Search for the cell housing the specified text and yield its (x, y) center coordinate. 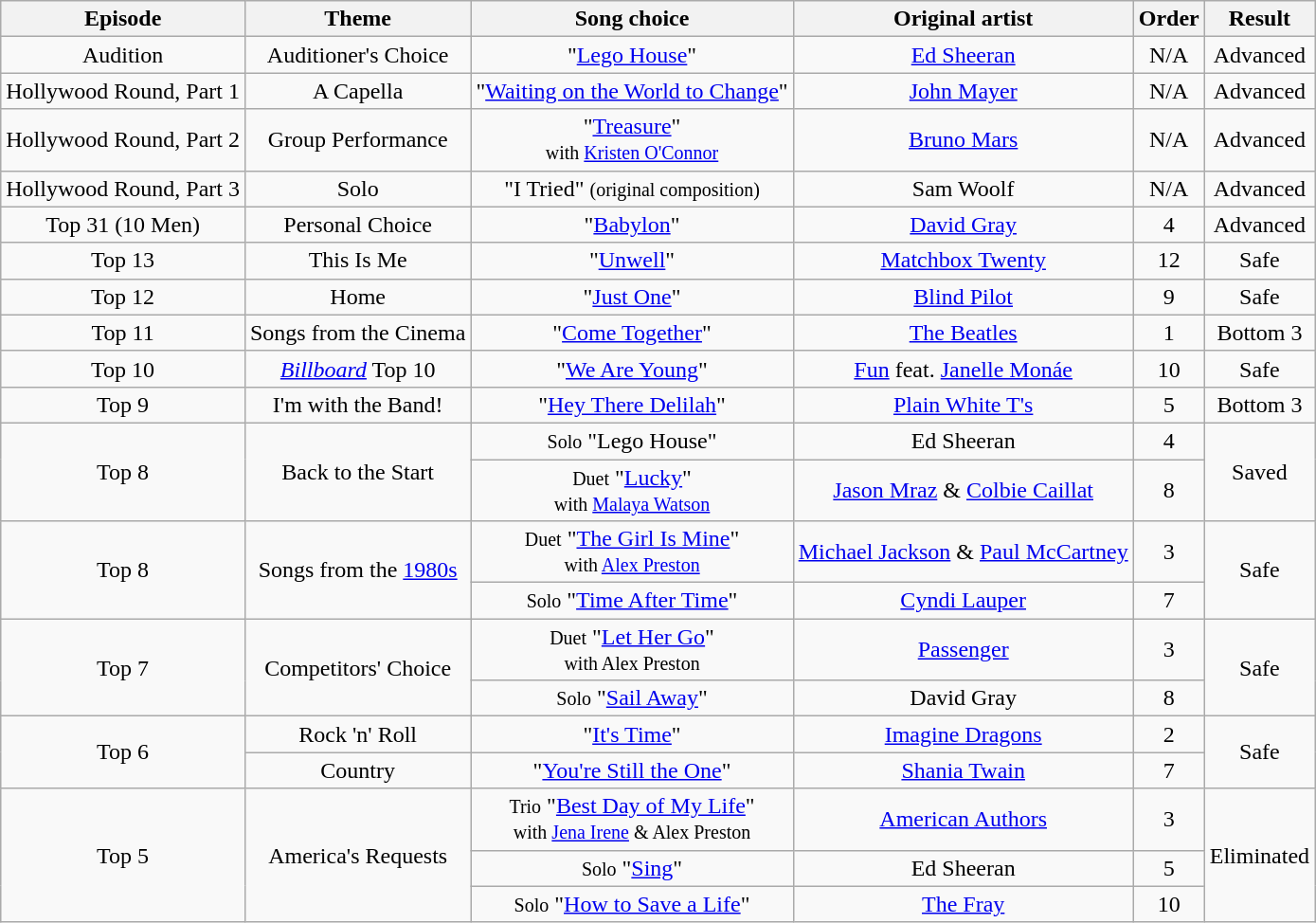
Billboard Top 10 (357, 369)
Bruno Mars (963, 140)
Duet "The Girl Is Mine" with Alex Preston (632, 552)
Country (357, 770)
Hollywood Round, Part 2 (123, 140)
"Babylon" (632, 225)
Songs from the Cinema (357, 333)
American Authors (963, 819)
The Fray (963, 904)
Sam Woolf (963, 189)
Saved (1259, 472)
"I Tried" (original composition) (632, 189)
"Hey There Delilah" (632, 405)
Top 7 (123, 667)
Auditioner's Choice (357, 55)
Hollywood Round, Part 3 (123, 189)
Back to the Start (357, 472)
John Mayer (963, 91)
Home (357, 297)
Top 11 (123, 333)
Fun feat. Janelle Monáe (963, 369)
Group Performance (357, 140)
Songs from the 1980s (357, 570)
9 (1169, 297)
Solo "Lego House" (632, 441)
Top 10 (123, 369)
Result (1259, 19)
Top 6 (123, 752)
1 (1169, 333)
Top 13 (123, 261)
This Is Me (357, 261)
Blind Pilot (963, 297)
"Lego House" (632, 55)
Duet "Let Her Go" with Alex Preston (632, 650)
"We Are Young" (632, 369)
Theme (357, 19)
The Beatles (963, 333)
"Treasure" with Kristen O'Connor (632, 140)
Plain White T's (963, 405)
Matchbox Twenty (963, 261)
Hollywood Round, Part 1 (123, 91)
Solo (357, 189)
Order (1169, 19)
Imagine Dragons (963, 734)
Song choice (632, 19)
"It's Time" (632, 734)
Solo "Sing" (632, 868)
Personal Choice (357, 225)
Top 9 (123, 405)
Eliminated (1259, 855)
Solo "Time After Time" (632, 601)
Trio "Best Day of My Life"with Jena Irene & Alex Preston (632, 819)
Solo "Sail Away" (632, 698)
Audition (123, 55)
"Come Together" (632, 333)
America's Requests (357, 855)
"Waiting on the World to Change" (632, 91)
2 (1169, 734)
12 (1169, 261)
Duet "Lucky" with Malaya Watson (632, 489)
I'm with the Band! (357, 405)
Passenger (963, 650)
Top 31 (10 Men) (123, 225)
Shania Twain (963, 770)
Competitors' Choice (357, 667)
Rock 'n' Roll (357, 734)
"Unwell" (632, 261)
Jason Mraz & Colbie Caillat (963, 489)
Michael Jackson & Paul McCartney (963, 552)
A Capella (357, 91)
Top 12 (123, 297)
Solo "How to Save a Life" (632, 904)
Top 5 (123, 855)
Cyndi Lauper (963, 601)
"Just One" (632, 297)
"You're Still the One" (632, 770)
Original artist (963, 19)
Episode (123, 19)
